Locate the cell with the specified text and output its [x, y] center coordinate. 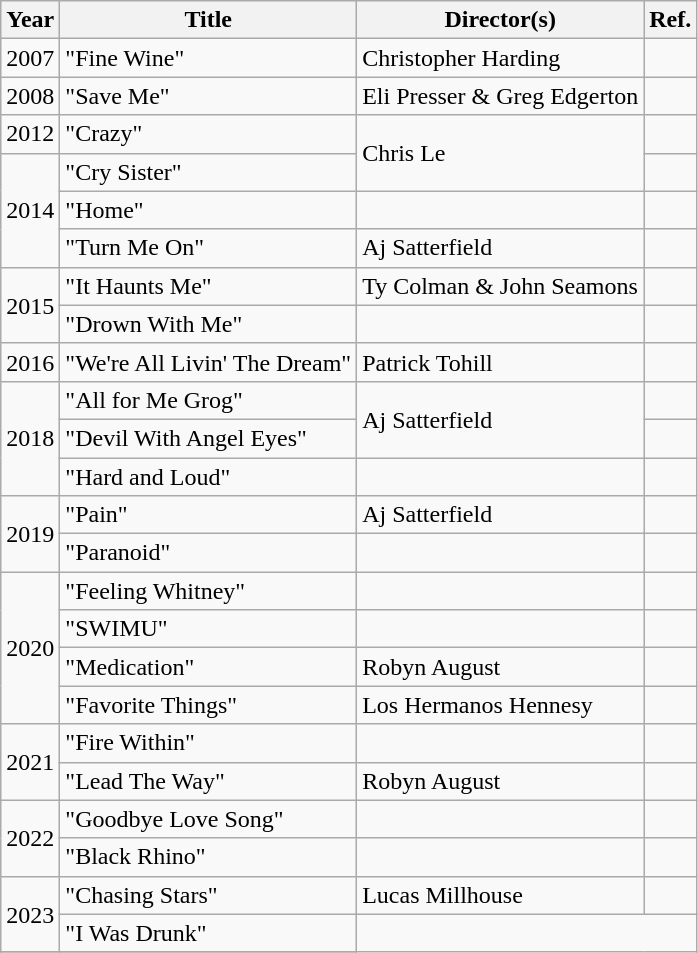
"Paranoid" [208, 553]
Director(s) [500, 20]
2008 [30, 96]
"Chasing Stars" [208, 895]
Los Hermanos Hennesy [500, 705]
"SWIMU" [208, 629]
"Save Me" [208, 96]
2018 [30, 438]
"Cry Sister" [208, 172]
"Medication" [208, 667]
"We're All Livin' The Dream" [208, 362]
"Hard and Loud" [208, 477]
"Feeling Whitney" [208, 591]
Eli Presser & Greg Edgerton [500, 96]
"Fire Within" [208, 743]
Ty Colman & John Seamons [500, 286]
Ref. [670, 20]
"It Haunts Me" [208, 286]
Christopher Harding [500, 58]
2014 [30, 210]
"Turn Me On" [208, 248]
2016 [30, 362]
"Crazy" [208, 134]
"I Was Drunk" [208, 933]
2015 [30, 305]
2023 [30, 914]
"Drown With Me" [208, 324]
"Black Rhino" [208, 857]
Chris Le [500, 153]
"Home" [208, 210]
2007 [30, 58]
2022 [30, 838]
"Fine Wine" [208, 58]
2019 [30, 534]
Patrick Tohill [500, 362]
"Pain" [208, 515]
Lucas Millhouse [500, 895]
Title [208, 20]
2021 [30, 762]
"Goodbye Love Song" [208, 819]
Year [30, 20]
"All for Me Grog" [208, 400]
2020 [30, 648]
"Lead The Way" [208, 781]
2012 [30, 134]
"Devil With Angel Eyes" [208, 438]
"Favorite Things" [208, 705]
